For the text-containing cell, return its midpoint in (x, y) coordinate format. 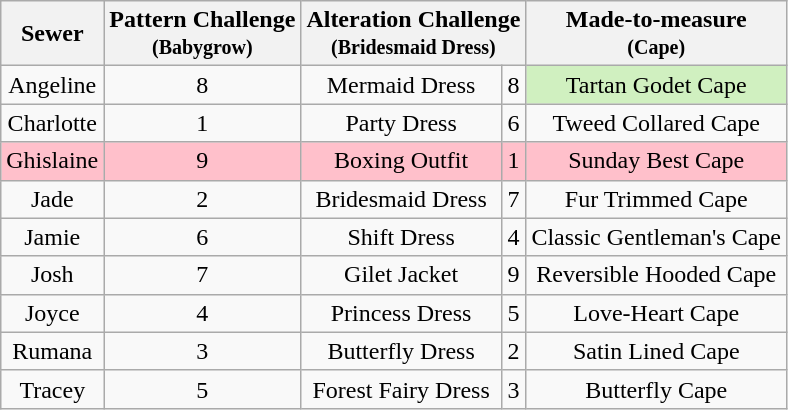
Josh (52, 275)
Sunday Best Cape (656, 161)
Princess Dress (401, 313)
Party Dress (401, 123)
Shift Dress (401, 237)
Pattern Challenge(Babygrow) (202, 34)
Ghislaine (52, 161)
Mermaid Dress (401, 85)
Reversible Hooded Cape (656, 275)
Jamie (52, 237)
Gilet Jacket (401, 275)
Rumana (52, 351)
Sewer (52, 34)
Satin Lined Cape (656, 351)
Boxing Outfit (401, 161)
Alteration Challenge(Bridesmaid Dress) (414, 34)
Fur Trimmed Cape (656, 199)
Bridesmaid Dress (401, 199)
Tartan Godet Cape (656, 85)
Jade (52, 199)
Made-to-measure(Cape) (656, 34)
Butterfly Cape (656, 389)
Forest Fairy Dress (401, 389)
Butterfly Dress (401, 351)
Joyce (52, 313)
Charlotte (52, 123)
Tracey (52, 389)
Angeline (52, 85)
Tweed Collared Cape (656, 123)
Love-Heart Cape (656, 313)
Classic Gentleman's Cape (656, 237)
